Output the [x, y] coordinate of the center of the cell containing the given text.  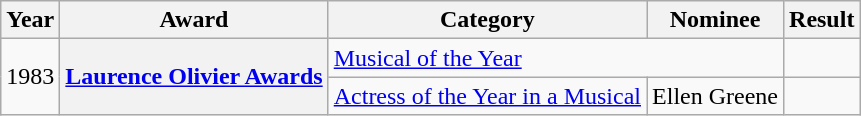
Musical of the Year [556, 58]
Actress of the Year in a Musical [487, 96]
Category [487, 20]
Award [194, 20]
Result [822, 20]
1983 [30, 77]
Laurence Olivier Awards [194, 77]
Ellen Greene [716, 96]
Nominee [716, 20]
Year [30, 20]
